Capture the cell that displays the provided text and extract its [X, Y] central coordinate. 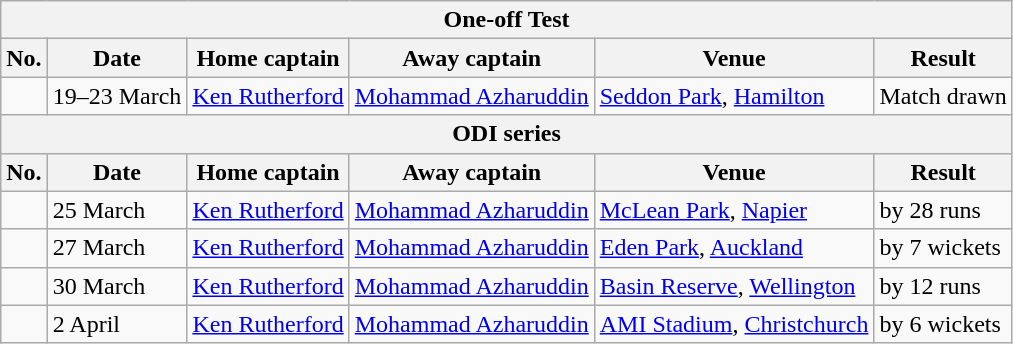
by 12 runs [943, 286]
by 7 wickets [943, 248]
27 March [117, 248]
30 March [117, 286]
19–23 March [117, 96]
Eden Park, Auckland [734, 248]
AMI Stadium, Christchurch [734, 324]
by 6 wickets [943, 324]
Basin Reserve, Wellington [734, 286]
2 April [117, 324]
25 March [117, 210]
Match drawn [943, 96]
by 28 runs [943, 210]
Seddon Park, Hamilton [734, 96]
One-off Test [507, 20]
ODI series [507, 134]
McLean Park, Napier [734, 210]
